Capture the cell that displays the provided text and extract its (X, Y) central coordinate. 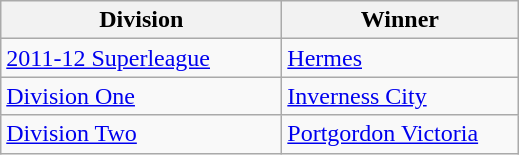
Portgordon Victoria (400, 134)
Division One (142, 96)
Division (142, 20)
Division Two (142, 134)
Winner (400, 20)
Hermes (400, 58)
Inverness City (400, 96)
2011-12 Superleague (142, 58)
